Find where the given text appears and provide that cell's center as (X, Y) coordinate. 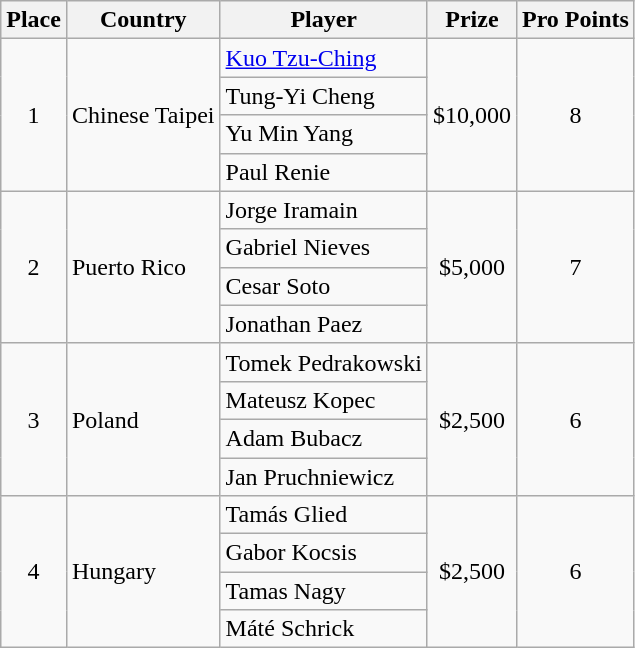
Jan Pruchniewicz (324, 477)
1 (34, 115)
7 (575, 267)
Chinese Taipei (143, 115)
8 (575, 115)
3 (34, 419)
Prize (472, 20)
Tomek Pedrakowski (324, 362)
Hungary (143, 572)
Jonathan Paez (324, 324)
Gabor Kocsis (324, 553)
Adam Bubacz (324, 438)
Country (143, 20)
Cesar Soto (324, 286)
Place (34, 20)
Jorge Iramain (324, 210)
Tung-Yi Cheng (324, 96)
Paul Renie (324, 172)
Pro Points (575, 20)
Poland (143, 419)
Tamas Nagy (324, 591)
Máté Schrick (324, 629)
Puerto Rico (143, 267)
Tamás Glied (324, 515)
Gabriel Nieves (324, 248)
2 (34, 267)
Player (324, 20)
$5,000 (472, 267)
$10,000 (472, 115)
4 (34, 572)
Mateusz Kopec (324, 400)
Kuo Tzu-Ching (324, 58)
Yu Min Yang (324, 134)
